Provide the [x, y] coordinate of the cell's center where the given text is located.  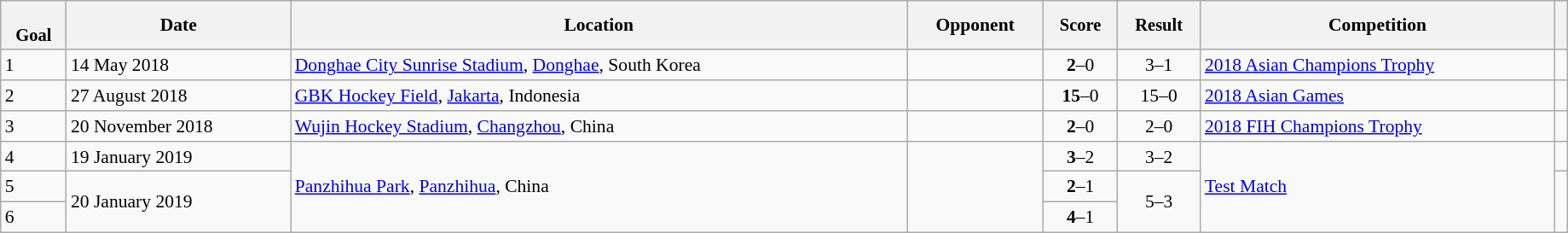
19 January 2019 [179, 157]
20 January 2019 [179, 201]
Result [1158, 26]
5–3 [1158, 201]
3–1 [1158, 66]
Competition [1378, 26]
Goal [34, 26]
2018 Asian Games [1378, 96]
2018 FIH Champions Trophy [1378, 126]
6 [34, 218]
4 [34, 157]
2018 Asian Champions Trophy [1378, 66]
Wujin Hockey Stadium, Changzhou, China [599, 126]
Location [599, 26]
3 [34, 126]
Panzhihua Park, Panzhihua, China [599, 188]
4–1 [1081, 218]
Donghae City Sunrise Stadium, Donghae, South Korea [599, 66]
14 May 2018 [179, 66]
5 [34, 187]
Date [179, 26]
27 August 2018 [179, 96]
Opponent [975, 26]
2–1 [1081, 187]
20 November 2018 [179, 126]
GBK Hockey Field, Jakarta, Indonesia [599, 96]
1 [34, 66]
2 [34, 96]
Score [1081, 26]
Test Match [1378, 188]
